Return [x, y] of the center of cell containing provided text 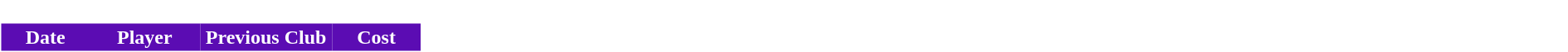
Previous Club [266, 36]
Date [46, 36]
Date Player Previous Club Cost [784, 26]
Player [144, 36]
Cost [376, 36]
